Scan for the cell matching the given text and deliver its (x, y) coordinate at center. 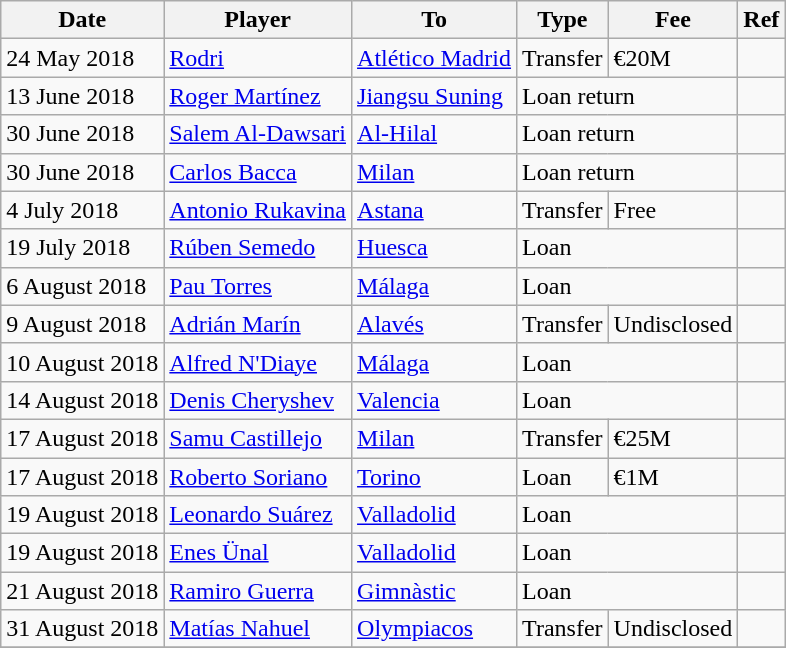
Astana (434, 210)
31 August 2018 (82, 629)
€25M (673, 438)
Rúben Semedo (258, 248)
24 May 2018 (82, 58)
Gimnàstic (434, 591)
To (434, 20)
Roger Martínez (258, 96)
Pau Torres (258, 286)
Alfred N'Diaye (258, 362)
Atlético Madrid (434, 58)
Date (82, 20)
19 July 2018 (82, 248)
Matías Nahuel (258, 629)
Type (563, 20)
Al-Hilal (434, 134)
9 August 2018 (82, 324)
Antonio Rukavina (258, 210)
Salem Al-Dawsari (258, 134)
Free (673, 210)
Jiangsu Suning (434, 96)
Huesca (434, 248)
Denis Cheryshev (258, 400)
Roberto Soriano (258, 477)
Fee (673, 20)
Carlos Bacca (258, 172)
14 August 2018 (82, 400)
13 June 2018 (82, 96)
Leonardo Suárez (258, 515)
Olympiacos (434, 629)
Rodri (258, 58)
Enes Ünal (258, 553)
Ref (762, 20)
6 August 2018 (82, 286)
€20M (673, 58)
Samu Castillejo (258, 438)
Player (258, 20)
Ramiro Guerra (258, 591)
10 August 2018 (82, 362)
4 July 2018 (82, 210)
Valencia (434, 400)
€1M (673, 477)
Alavés (434, 324)
21 August 2018 (82, 591)
Torino (434, 477)
Adrián Marín (258, 324)
